Determine the (X, Y) coordinate at the center of the cell enclosing the given text.  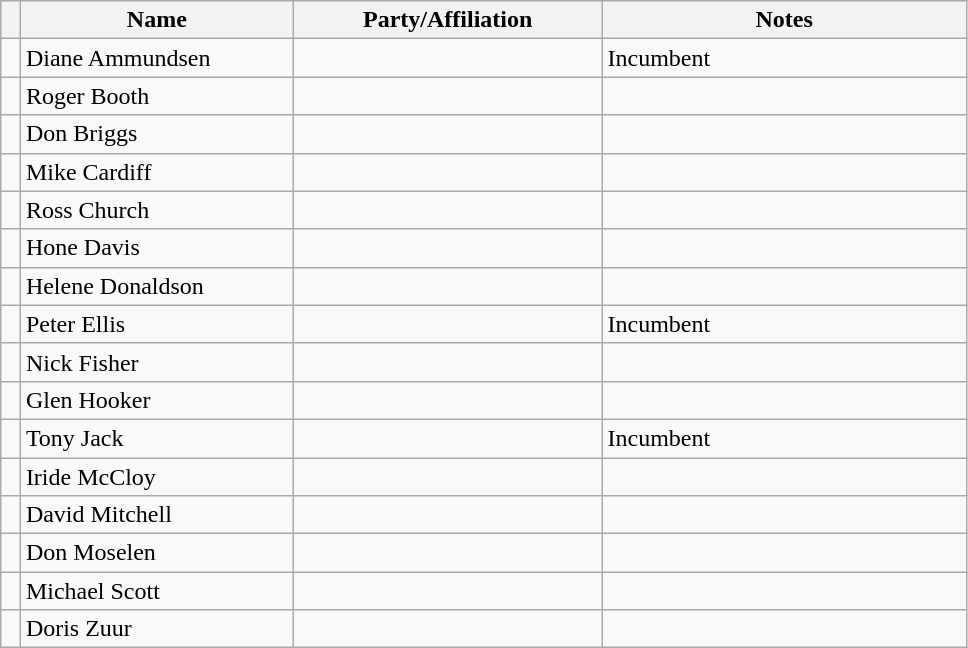
Hone Davis (156, 248)
Tony Jack (156, 438)
Peter Ellis (156, 324)
Diane Ammundsen (156, 58)
Mike Cardiff (156, 172)
Name (156, 20)
Party/Affiliation (448, 20)
David Mitchell (156, 515)
Michael Scott (156, 591)
Ross Church (156, 210)
Roger Booth (156, 96)
Nick Fisher (156, 362)
Don Briggs (156, 134)
Glen Hooker (156, 400)
Don Moselen (156, 553)
Notes (784, 20)
Helene Donaldson (156, 286)
Doris Zuur (156, 629)
Iride McCloy (156, 477)
